Determine the (x, y) coordinate at the center of the cell enclosing the given text.  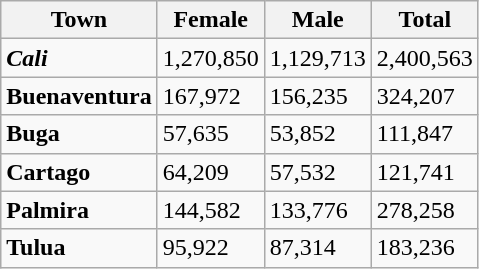
133,776 (318, 210)
1,270,850 (210, 58)
64,209 (210, 172)
167,972 (210, 96)
324,207 (424, 96)
1,129,713 (318, 58)
Cartago (79, 172)
Total (424, 20)
Palmira (79, 210)
Buga (79, 134)
57,532 (318, 172)
156,235 (318, 96)
144,582 (210, 210)
53,852 (318, 134)
Town (79, 20)
183,236 (424, 248)
Female (210, 20)
111,847 (424, 134)
Tulua (79, 248)
Cali (79, 58)
57,635 (210, 134)
Buenaventura (79, 96)
95,922 (210, 248)
121,741 (424, 172)
2,400,563 (424, 58)
278,258 (424, 210)
Male (318, 20)
87,314 (318, 248)
